Detect which cell encompasses the target text, then output its [X, Y] center coordinate. 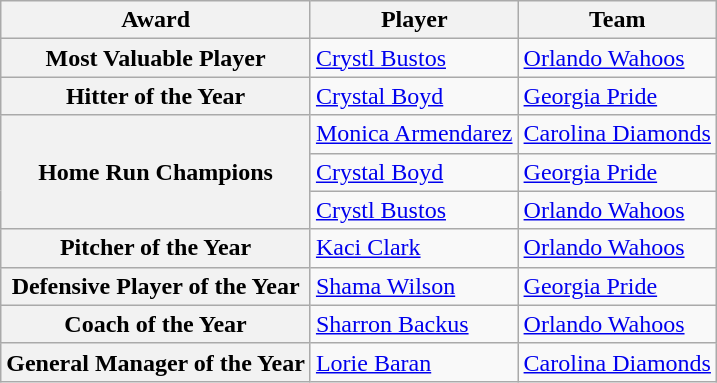
Shama Wilson [414, 286]
Team [617, 20]
Most Valuable Player [156, 58]
General Manager of the Year [156, 362]
Monica Armendarez [414, 134]
Home Run Champions [156, 172]
Kaci Clark [414, 248]
Award [156, 20]
Hitter of the Year [156, 96]
Coach of the Year [156, 324]
Sharron Backus [414, 324]
Pitcher of the Year [156, 248]
Defensive Player of the Year [156, 286]
Player [414, 20]
Lorie Baran [414, 362]
